From the cell containing the given text, extract its center point as (x, y) coordinate. 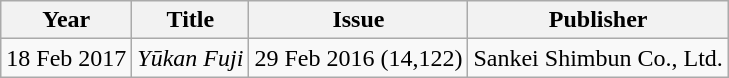
Yūkan Fuji (190, 58)
Year (66, 20)
18 Feb 2017 (66, 58)
29 Feb 2016 (14,122) (358, 58)
Title (190, 20)
Sankei Shimbun Co., Ltd. (598, 58)
Issue (358, 20)
Publisher (598, 20)
